Return [X, Y] of the center of cell containing provided text 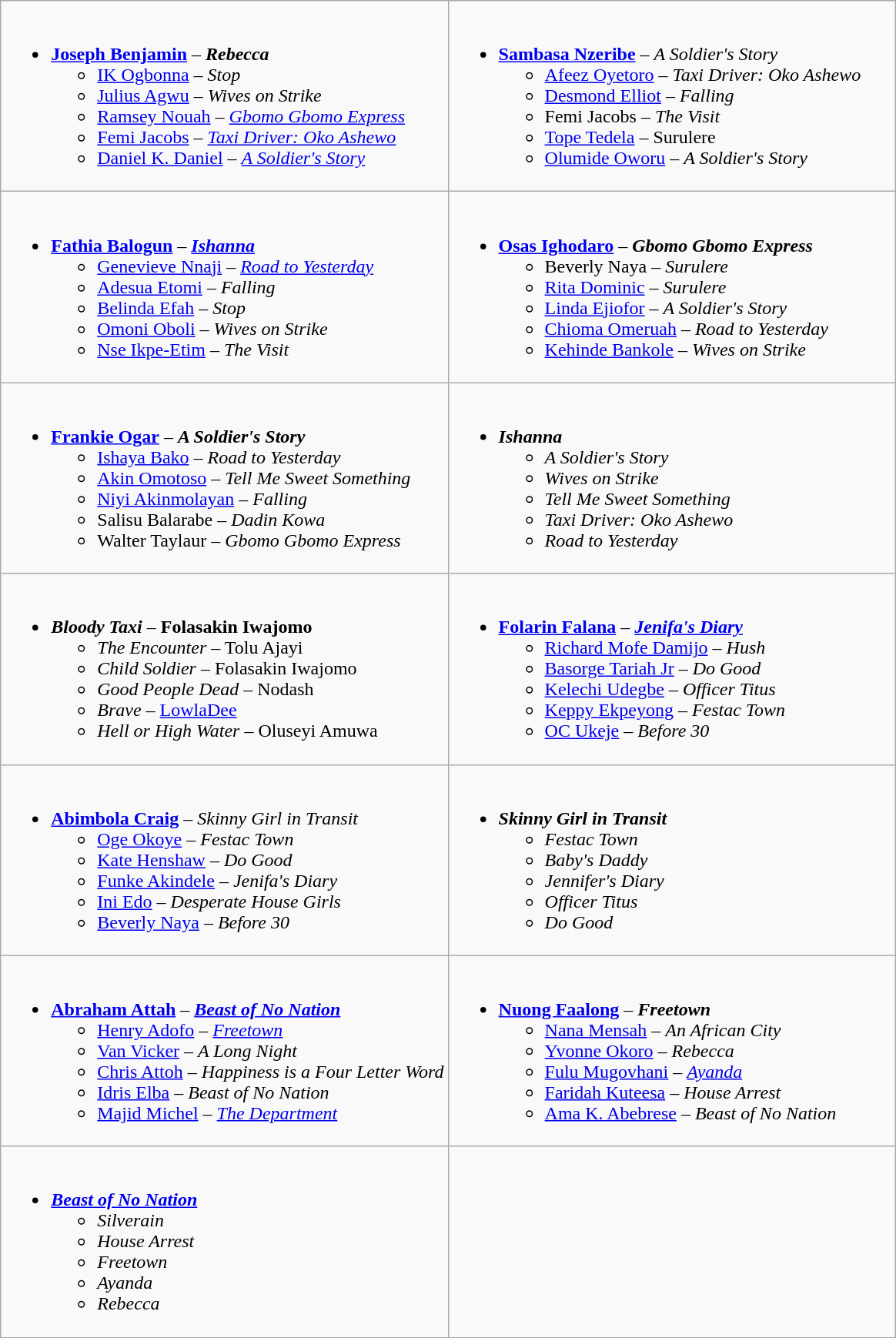
IshannaA Soldier's StoryWives on StrikeTell Me Sweet SomethingTaxi Driver: Oko AshewoRoad to Yesterday [671, 478]
Beast of No NationSilverainHouse ArrestFreetownAyandaRebecca [225, 1242]
Skinny Girl in TransitFestac TownBaby's DaddyJennifer's DiaryOfficer TitusDo Good [671, 860]
